Scan for the cell matching the given text and deliver its [x, y] coordinate at center. 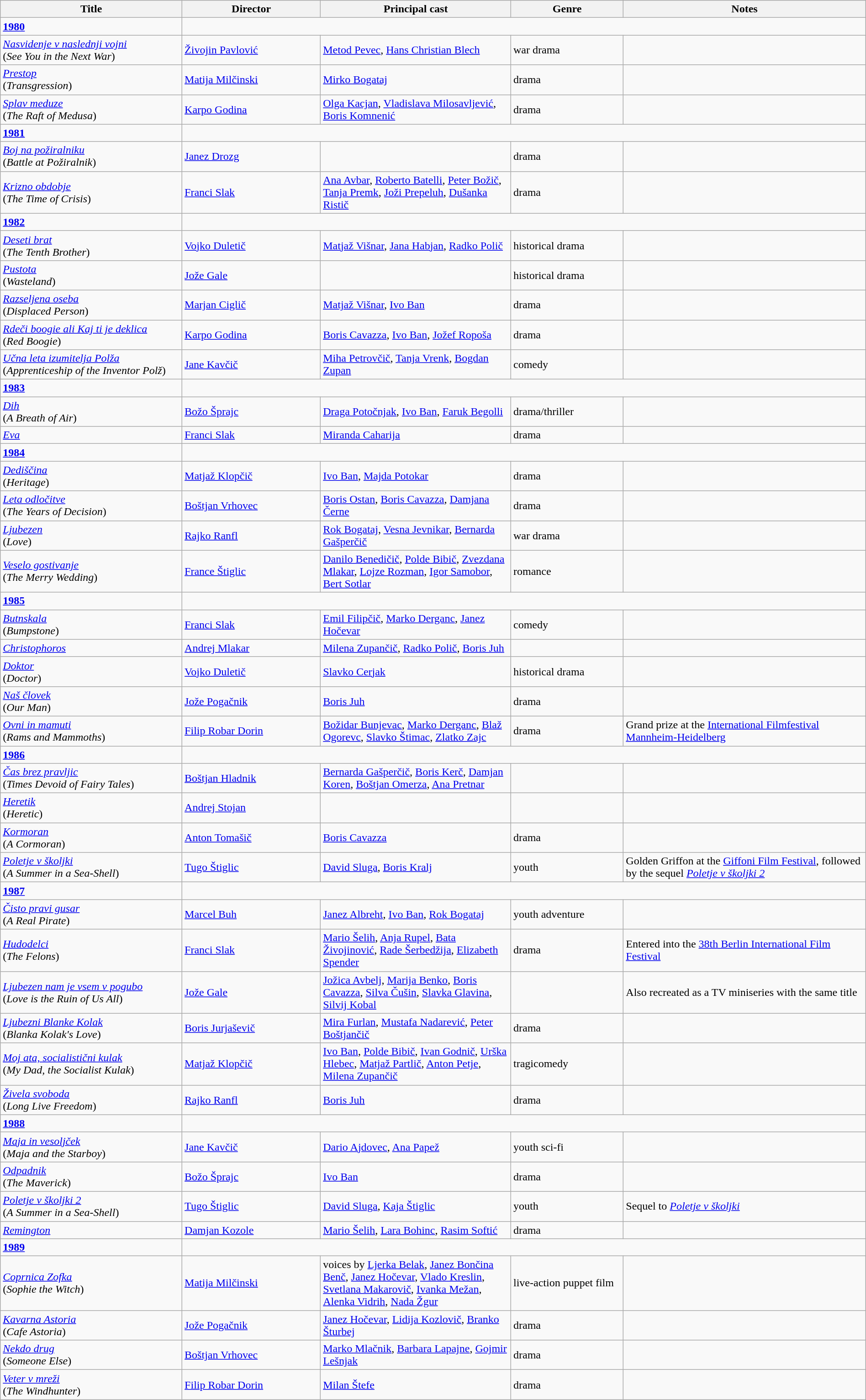
Boštjan Hladnik [251, 778]
Grand prize at the International Filmfestival Mannheim-Heidelberg [745, 731]
Principal cast [416, 9]
tragicomedy [567, 1064]
Mirko Bogataj [416, 79]
Eva [91, 435]
Director [251, 9]
Ivo Ban, Polde Bibič, Ivan Godnič, Urška Hlebec, Matjaž Partlič, Anton Petje, Milena Zupančič [416, 1064]
Anton Tomašič [251, 837]
Sequel to Poletje v školjki [745, 1206]
1988 [91, 1123]
Matjaž Višnar, Jana Habjan, Radko Polič [416, 246]
Dediščina(Heritage) [91, 476]
Janez Drozg [251, 156]
Razseljena oseba(Displaced Person) [91, 305]
Olga Kacjan, Vladislava Milosavljević, Boris Komnenić [416, 110]
Miha Petrovčič, Tanja Vrenk, Bogdan Zupan [416, 364]
Ivo Ban, Majda Potokar [416, 476]
Entered into the 38th Berlin International Film Festival [745, 950]
Also recreated as a TV miniseries with the same title [745, 992]
Butnskala(Bumpstone) [91, 625]
Božidar Bunjevac, Marko Derganc, Blaž Ogorevc, Slavko Štimac, Zlatko Zajc [416, 731]
Učna leta izumitelja Polža(Apprenticeship of the Inventor Polž) [91, 364]
Janez Albreht, Ivo Ban, Rok Bogataj [416, 914]
Odpadnik(The Maverick) [91, 1176]
Poletje v školjki(A Summer in a Sea-Shell) [91, 868]
Doktor(Doctor) [91, 671]
Matjaž Višnar, Ivo Ban [416, 305]
Mario Šelih, Anja Rupel, Bata Živojinović, Rade Šerbedžija, Elizabeth Spender [416, 950]
Dario Ajdovec, Ana Papež [416, 1147]
Notes [745, 9]
Marko Mlačnik, Barbara Lapajne, Gojmir Lešnjak [416, 1355]
Veselo gostivanje(The Merry Wedding) [91, 571]
Boris Jurjaševič [251, 1028]
Milan Štefe [416, 1384]
1989 [91, 1247]
Splav meduze(The Raft of Medusa) [91, 110]
Metod Pevec, Hans Christian Blech [416, 50]
Boris Cavazza, Ivo Ban, Jožef Ropoša [416, 334]
Veter v mreži(The Windhunter) [91, 1384]
France Štiglic [251, 571]
Čas brez pravljic(Times Devoid of Fairy Tales) [91, 778]
Živela svoboda(Long Live Freedom) [91, 1100]
Danilo Benedičič, Polde Bibič, Zvezdana Mlakar, Lojze Rozman, Igor Samobor, Bert Sotlar [416, 571]
Kormoran(A Cormoran) [91, 837]
Andrej Mlakar [251, 648]
Boris Cavazza [416, 837]
Maja in vesoljček(Maja and the Starboy) [91, 1147]
Emil Filipčič, Marko Derganc, Janez Hočevar [416, 625]
drama/thriller [567, 412]
1983 [91, 388]
1980 [91, 26]
Janez Hočevar, Lidija Kozlovič, Branko Šturbej [416, 1325]
1982 [91, 222]
Krizno obdobje(The Time of Crisis) [91, 192]
Draga Potočnjak, Ivo Ban, Faruk Begolli [416, 412]
Jožica Avbelj, Marija Benko, Boris Cavazza, Silva Čušin, Slavka Glavina, Silvij Kobal [416, 992]
youth sci-fi [567, 1147]
Mario Šelih, Lara Bohinc, Rasim Softić [416, 1230]
Remington [91, 1230]
Kavarna Astoria(Cafe Astoria) [91, 1325]
Golden Griffon at the Giffoni Film Festival, followed by the sequel Poletje v školjki 2 [745, 868]
Marjan Ciglič [251, 305]
Heretik(Heretic) [91, 808]
Marcel Buh [251, 914]
youth adventure [567, 914]
1981 [91, 133]
Živojin Pavlović [251, 50]
Miranda Caharija [416, 435]
Nekdo drug(Someone Else) [91, 1355]
Bernarda Gašperčič, Boris Kerč, Damjan Koren, Boštjan Omerza, Ana Pretnar [416, 778]
Christophoros [91, 648]
Slavko Cerjak [416, 671]
Boj na požiralniku(Battle at Požiralnik) [91, 156]
Ana Avbar, Roberto Batelli, Peter Božič, Tanja Premk, Joži Prepeluh, Dušanka Ristič [416, 192]
Moj ata, socialistični kulak(My Dad, the Socialist Kulak) [91, 1064]
1987 [91, 891]
Prestop(Transgression) [91, 79]
Coprnica Zofka(Sophie the Witch) [91, 1283]
Deseti brat(The Tenth Brother) [91, 246]
Nasvidenje v naslednji vojni(See You in the Next War) [91, 50]
Ovni in mamuti(Rams and Mammoths) [91, 731]
Čisto pravi gusar(A Real Pirate) [91, 914]
Damjan Kozole [251, 1230]
Poletje v školjki 2(A Summer in a Sea-Shell) [91, 1206]
1986 [91, 755]
Ljubezen nam je vsem v pogubo(Love is the Ruin of Us All) [91, 992]
Andrej Stojan [251, 808]
Pustota(Wasteland) [91, 275]
Ivo Ban [416, 1176]
Dih(A Breath of Air) [91, 412]
1984 [91, 453]
Milena Zupančič, Radko Polič, Boris Juh [416, 648]
1985 [91, 601]
Ljubezni Blanke Kolak(Blanka Kolak's Love) [91, 1028]
live-action puppet film [567, 1283]
Leta odločitve(The Years of Decision) [91, 506]
David Sluga, Boris Kralj [416, 868]
David Sluga, Kaja Štiglic [416, 1206]
Mira Furlan, Mustafa Nadarević, Peter Boštjančič [416, 1028]
Rok Bogataj, Vesna Jevnikar, Bernarda Gašperčič [416, 535]
romance [567, 571]
Genre [567, 9]
voices by Ljerka Belak, Janez Bončina Benč, Janez Hočevar, Vlado Kreslin, Svetlana Makarovič, Ivanka Mežan, Alenka Vidrih, Nada Žgur [416, 1283]
Title [91, 9]
Ljubezen(Love) [91, 535]
Naš človek(Our Man) [91, 701]
Rdeči boogie ali Kaj ti je deklica(Red Boogie) [91, 334]
Hudodelci(The Felons) [91, 950]
Boris Ostan, Boris Cavazza, Damjana Černe [416, 506]
